Output the [x, y] coordinate of the center of the cell containing the given text.  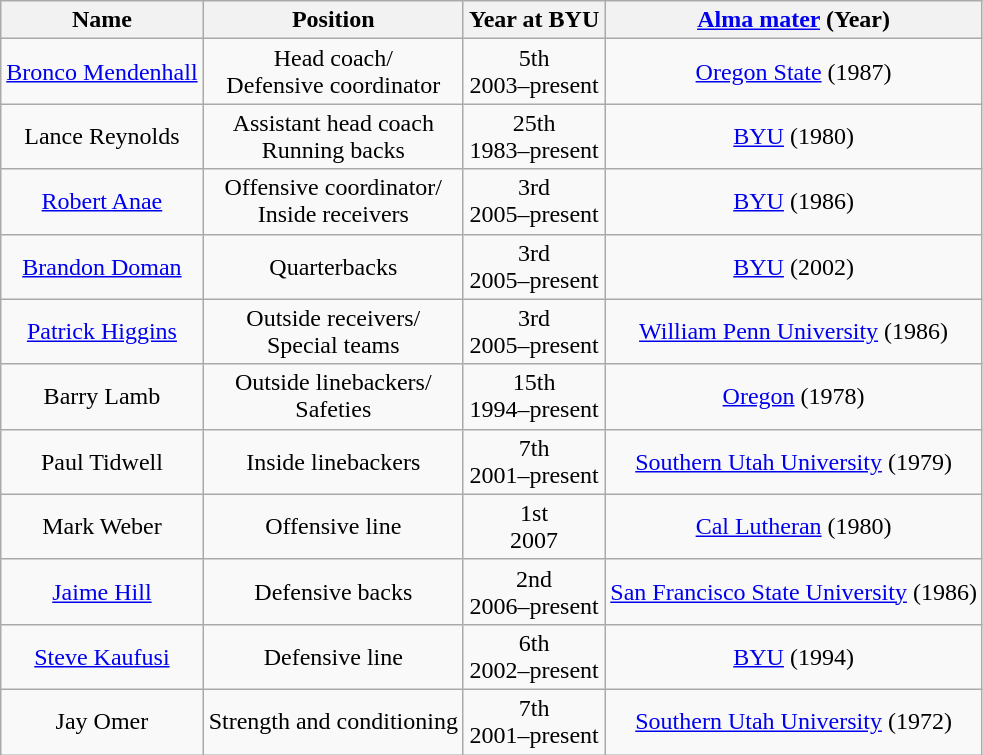
Head coach/Defensive coordinator [333, 72]
Strength and conditioning [333, 722]
Assistant head coachRunning backs [333, 136]
Robert Anae [102, 202]
Cal Lutheran (1980) [794, 526]
BYU (2002) [794, 266]
Oregon (1978) [794, 396]
BYU (1994) [794, 656]
Southern Utah University (1979) [794, 462]
San Francisco State University (1986) [794, 592]
William Penn University (1986) [794, 332]
Paul Tidwell [102, 462]
5th2003–present [534, 72]
Name [102, 20]
Year at BYU [534, 20]
Alma mater (Year) [794, 20]
Position [333, 20]
Defensive line [333, 656]
6th2002–present [534, 656]
BYU (1986) [794, 202]
Quarterbacks [333, 266]
Mark Weber [102, 526]
Outside linebackers/Safeties [333, 396]
2nd2006–present [534, 592]
Patrick Higgins [102, 332]
Southern Utah University (1972) [794, 722]
Offensive line [333, 526]
Defensive backs [333, 592]
Barry Lamb [102, 396]
1st2007 [534, 526]
Bronco Mendenhall [102, 72]
BYU (1980) [794, 136]
Outside receivers/Special teams [333, 332]
Oregon State (1987) [794, 72]
Jaime Hill [102, 592]
15th1994–present [534, 396]
Brandon Doman [102, 266]
25th1983–present [534, 136]
Steve Kaufusi [102, 656]
Lance Reynolds [102, 136]
Jay Omer [102, 722]
Offensive coordinator/Inside receivers [333, 202]
Inside linebackers [333, 462]
